Determine the (X, Y) coordinate at the center of the cell enclosing the given text.  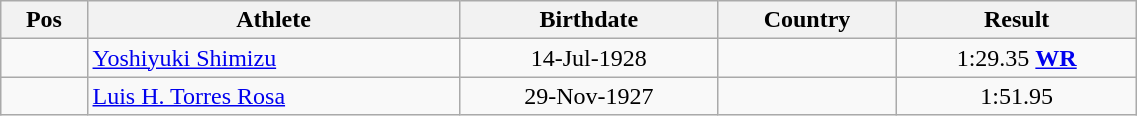
1:29.35 WR (1017, 58)
14-Jul-1928 (588, 58)
Luis H. Torres Rosa (274, 96)
Yoshiyuki Shimizu (274, 58)
Athlete (274, 20)
Country (806, 20)
Birthdate (588, 20)
Result (1017, 20)
Pos (44, 20)
1:51.95 (1017, 96)
29-Nov-1927 (588, 96)
